Find where the given text appears and provide that cell's center as (X, Y) coordinate. 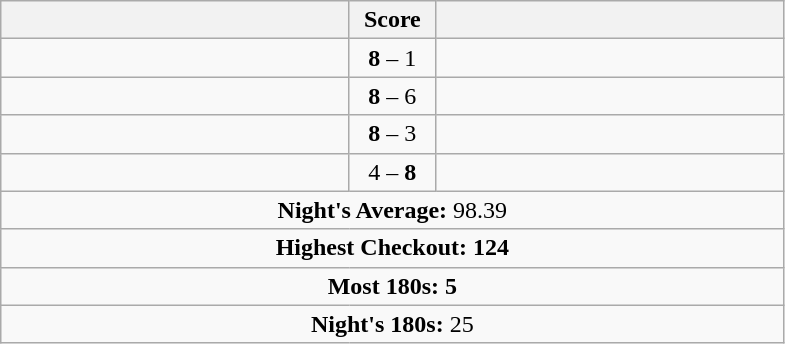
Most 180s: 5 (392, 286)
8 – 3 (392, 134)
Highest Checkout: 124 (392, 248)
8 – 6 (392, 96)
4 – 8 (392, 172)
8 – 1 (392, 58)
Night's Average: 98.39 (392, 210)
Score (392, 20)
Night's 180s: 25 (392, 324)
